Scan for the cell matching the given text and deliver its [x, y] coordinate at center. 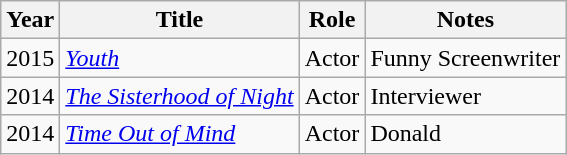
Time Out of Mind [180, 134]
2015 [30, 58]
Role [332, 20]
Donald [466, 134]
The Sisterhood of Night [180, 96]
Notes [466, 20]
Year [30, 20]
Funny Screenwriter [466, 58]
Youth [180, 58]
Interviewer [466, 96]
Title [180, 20]
